Identify which cell holds the provided text, then report its (X, Y) central coordinate. 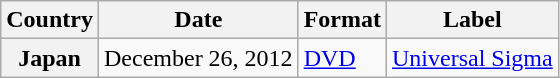
Country (50, 20)
Label (473, 20)
Japan (50, 58)
Date (198, 20)
DVD (342, 58)
Universal Sigma (473, 58)
Format (342, 20)
December 26, 2012 (198, 58)
